Determine the (X, Y) coordinate at the center of the cell enclosing the given text.  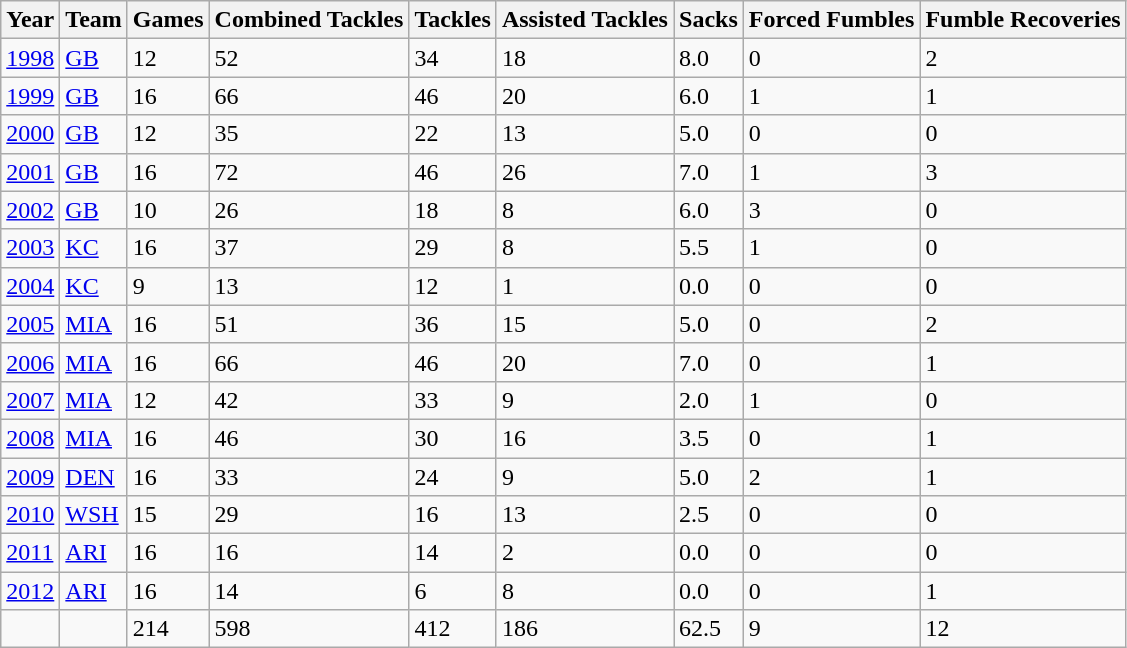
Fumble Recoveries (1023, 20)
Year (30, 20)
2.5 (709, 515)
Sacks (709, 20)
412 (453, 629)
2008 (30, 438)
2009 (30, 477)
Forced Fumbles (832, 20)
72 (309, 172)
Games (168, 20)
1998 (30, 58)
30 (453, 438)
214 (168, 629)
37 (309, 248)
2002 (30, 210)
2007 (30, 400)
186 (584, 629)
2004 (30, 286)
8.0 (709, 58)
6 (453, 591)
62.5 (709, 629)
2006 (30, 362)
24 (453, 477)
36 (453, 324)
598 (309, 629)
Combined Tackles (309, 20)
42 (309, 400)
2005 (30, 324)
2.0 (709, 400)
2000 (30, 134)
5.5 (709, 248)
2001 (30, 172)
Tackles (453, 20)
52 (309, 58)
3.5 (709, 438)
10 (168, 210)
Team (94, 20)
1999 (30, 96)
Assisted Tackles (584, 20)
34 (453, 58)
2010 (30, 515)
2012 (30, 591)
2011 (30, 553)
35 (309, 134)
51 (309, 324)
2003 (30, 248)
22 (453, 134)
DEN (94, 477)
WSH (94, 515)
